Locate the cell with the specified text and output its (x, y) center coordinate. 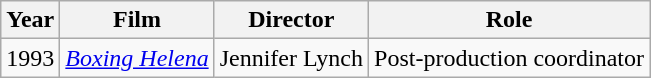
1993 (30, 58)
Jennifer Lynch (291, 58)
Year (30, 20)
Director (291, 20)
Film (137, 20)
Role (510, 20)
Boxing Helena (137, 58)
Post-production coordinator (510, 58)
